Determine the (x, y) coordinate at the center of the cell enclosing the given text.  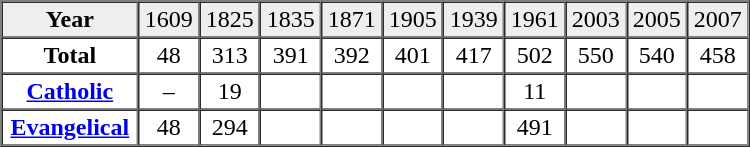
502 (534, 56)
Year (70, 20)
1961 (534, 20)
540 (656, 56)
2005 (656, 20)
19 (230, 92)
1609 (168, 20)
Catholic (70, 92)
1871 (352, 20)
391 (290, 56)
2003 (596, 20)
Evangelical (70, 128)
491 (534, 128)
417 (474, 56)
2007 (718, 20)
313 (230, 56)
1905 (412, 20)
458 (718, 56)
550 (596, 56)
1939 (474, 20)
392 (352, 56)
– (168, 92)
294 (230, 128)
401 (412, 56)
11 (534, 92)
Total (70, 56)
1835 (290, 20)
1825 (230, 20)
